Locate the cell with the specified text and output its (x, y) center coordinate. 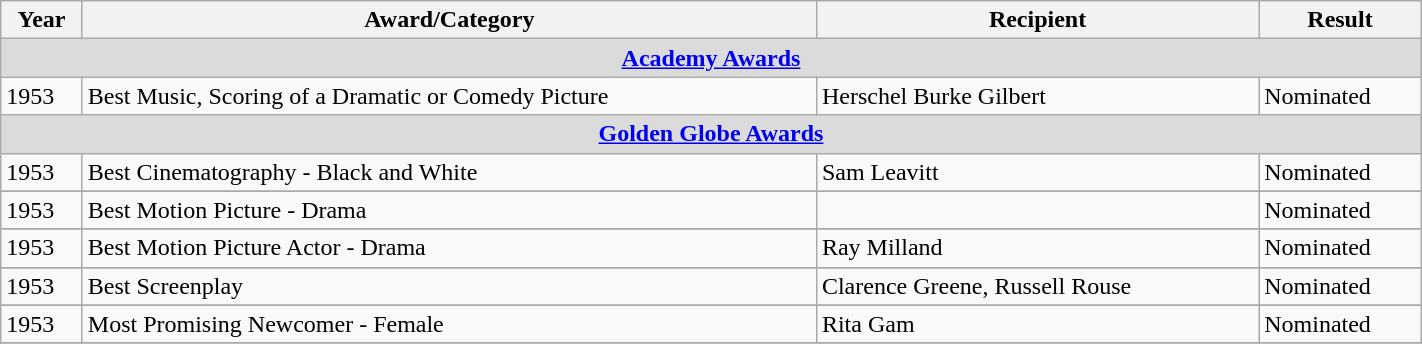
Best Motion Picture - Drama (449, 210)
Rita Gam (1037, 324)
Best Music, Scoring of a Dramatic or Comedy Picture (449, 96)
Best Screenplay (449, 286)
Best Motion Picture Actor - Drama (449, 248)
Clarence Greene, Russell Rouse (1037, 286)
Ray Milland (1037, 248)
Herschel Burke Gilbert (1037, 96)
Sam Leavitt (1037, 172)
Result (1340, 20)
Award/Category (449, 20)
Most Promising Newcomer - Female (449, 324)
Golden Globe Awards (711, 134)
Recipient (1037, 20)
Academy Awards (711, 58)
Year (42, 20)
Best Cinematography - Black and White (449, 172)
